Output the [x, y] coordinate of the center of the cell containing the given text.  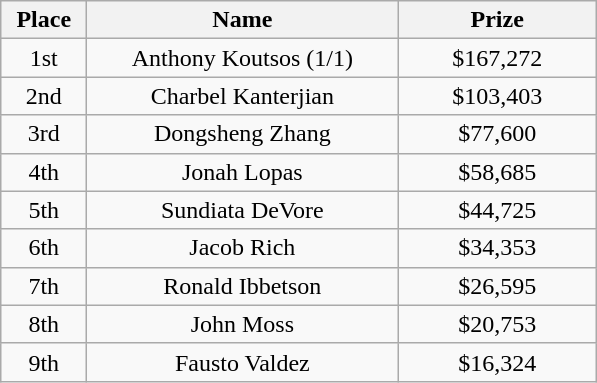
$58,685 [498, 172]
Place [44, 20]
Prize [498, 20]
8th [44, 324]
John Moss [242, 324]
9th [44, 362]
Anthony Koutsos (1/1) [242, 58]
Ronald Ibbetson [242, 286]
$16,324 [498, 362]
$34,353 [498, 248]
4th [44, 172]
3rd [44, 134]
Jonah Lopas [242, 172]
6th [44, 248]
Sundiata DeVore [242, 210]
Fausto Valdez [242, 362]
$77,600 [498, 134]
Jacob Rich [242, 248]
7th [44, 286]
$44,725 [498, 210]
$103,403 [498, 96]
$20,753 [498, 324]
2nd [44, 96]
$26,595 [498, 286]
Charbel Kanterjian [242, 96]
5th [44, 210]
Dongsheng Zhang [242, 134]
1st [44, 58]
Name [242, 20]
$167,272 [498, 58]
